Search for the cell housing the specified text and yield its [x, y] center coordinate. 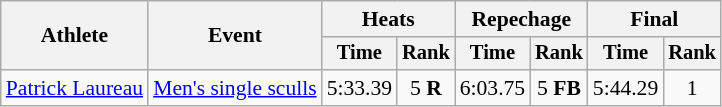
5:33.39 [360, 88]
5 R [426, 88]
Repechage [522, 19]
Athlete [74, 36]
Men's single sculls [235, 88]
Event [235, 36]
Final [654, 19]
Heats [388, 19]
6:03.75 [492, 88]
Patrick Laureau [74, 88]
1 [692, 88]
5 FB [559, 88]
5:44.29 [626, 88]
